Return [x, y] of the center of cell containing provided text 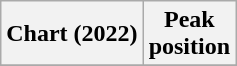
Chart (2022) [72, 34]
Peakposition [189, 34]
